From the cell containing the given text, extract its center point as (X, Y) coordinate. 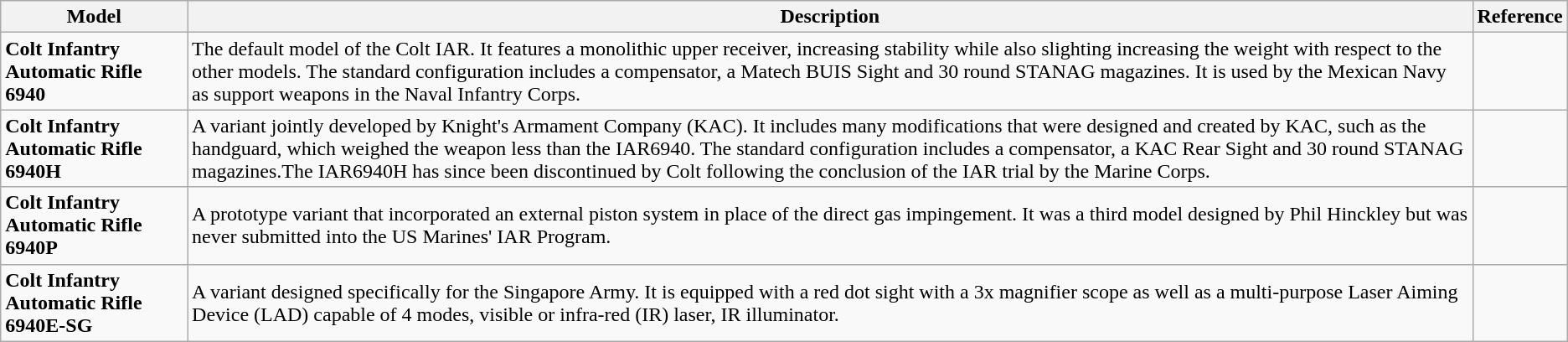
Colt Infantry Automatic Rifle 6940 (94, 71)
Colt Infantry Automatic Rifle 6940E-SG (94, 303)
Description (830, 17)
Model (94, 17)
Reference (1519, 17)
Colt Infantry Automatic Rifle 6940H (94, 148)
Colt Infantry Automatic Rifle 6940P (94, 225)
